Pinpoint the cell where the given text exists, returning its (x, y) midpoint coordinate. 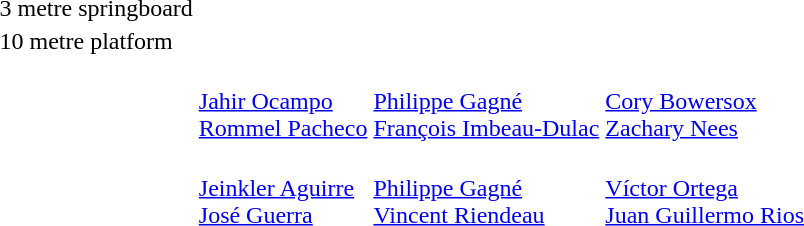
Jahir OcampoRommel Pacheco (283, 101)
Philippe GagnéFrançois Imbeau-Dulac (486, 101)
